Find where the given text appears and provide that cell's center as (X, Y) coordinate. 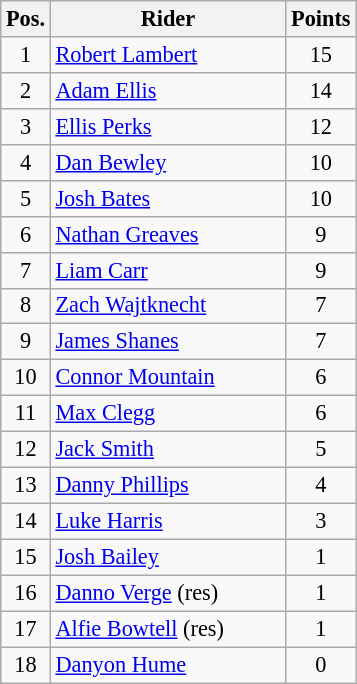
Luke Harris (168, 521)
Max Clegg (168, 414)
2 (26, 90)
Dan Bewley (168, 162)
Adam Ellis (168, 90)
Zach Wajtknecht (168, 306)
Josh Bailey (168, 557)
11 (26, 414)
18 (26, 665)
Points (321, 19)
Alfie Bowtell (res) (168, 629)
Liam Carr (168, 270)
Jack Smith (168, 450)
James Shanes (168, 342)
8 (26, 306)
16 (26, 593)
Josh Bates (168, 198)
Pos. (26, 19)
Rider (168, 19)
Robert Lambert (168, 55)
Nathan Greaves (168, 234)
0 (321, 665)
Danny Phillips (168, 485)
13 (26, 485)
17 (26, 629)
Ellis Perks (168, 126)
Connor Mountain (168, 378)
Danyon Hume (168, 665)
Danno Verge (res) (168, 593)
